Determine the (X, Y) coordinate at the center of the cell enclosing the given text.  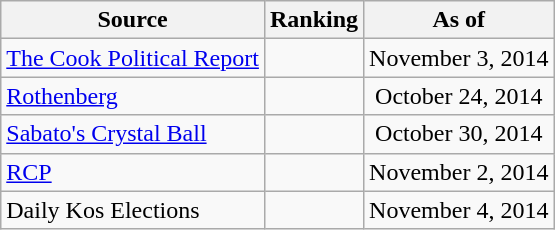
November 4, 2014 (459, 210)
Ranking (314, 20)
Source (133, 20)
Daily Kos Elections (133, 210)
October 30, 2014 (459, 134)
Rothenberg (133, 96)
November 3, 2014 (459, 58)
As of (459, 20)
RCP (133, 172)
November 2, 2014 (459, 172)
Sabato's Crystal Ball (133, 134)
October 24, 2014 (459, 96)
The Cook Political Report (133, 58)
